Output the [x, y] coordinate of the center of the cell containing the given text.  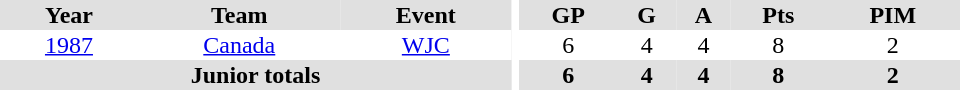
PIM [893, 15]
1987 [69, 45]
Event [426, 15]
A [704, 15]
Junior totals [256, 75]
G [646, 15]
Year [69, 15]
WJC [426, 45]
Team [240, 15]
Pts [778, 15]
Canada [240, 45]
GP [568, 15]
